For the text-containing cell, return its midpoint in [x, y] coordinate format. 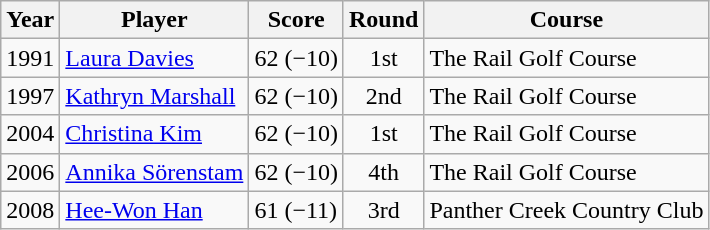
Score [296, 20]
Round [383, 20]
2004 [30, 134]
2006 [30, 172]
4th [383, 172]
Laura Davies [154, 58]
Panther Creek Country Club [566, 210]
Hee-Won Han [154, 210]
2008 [30, 210]
Christina Kim [154, 134]
1997 [30, 96]
3rd [383, 210]
2nd [383, 96]
Course [566, 20]
1991 [30, 58]
Annika Sörenstam [154, 172]
Kathryn Marshall [154, 96]
Player [154, 20]
Year [30, 20]
61 (−11) [296, 210]
